Search for the cell housing the specified text and yield its (x, y) center coordinate. 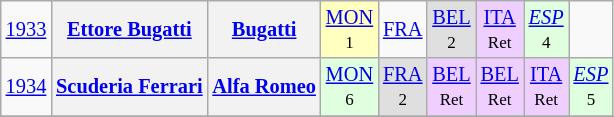
Alfa Romeo (264, 87)
BEL2 (451, 29)
MON1 (350, 29)
Scuderia Ferrari (129, 87)
ESP4 (546, 29)
FRA2 (402, 87)
1934 (26, 87)
Bugatti (264, 29)
1933 (26, 29)
MON6 (350, 87)
ESP5 (592, 87)
FRA (402, 29)
Ettore Bugatti (129, 29)
